Search for the cell housing the specified text and yield its (X, Y) center coordinate. 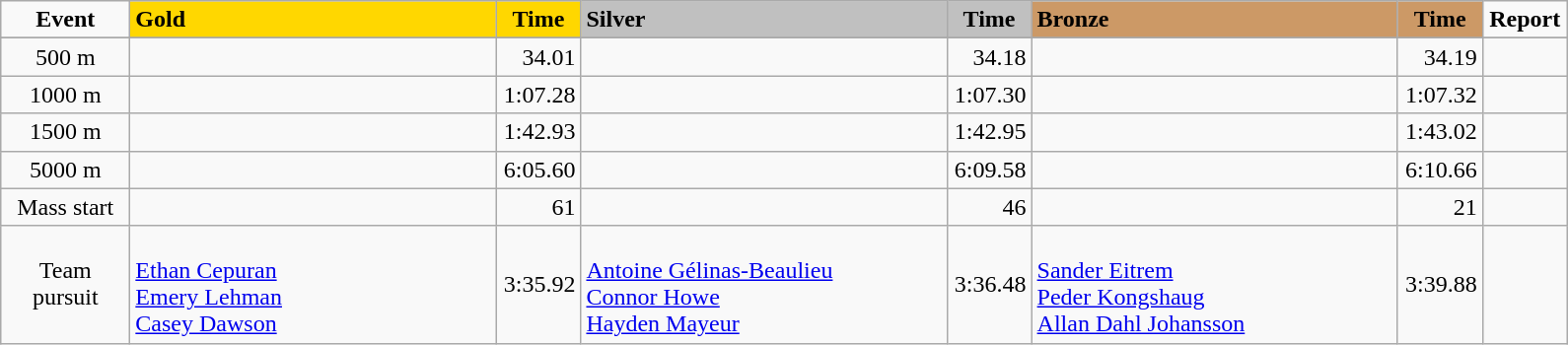
34.19 (1440, 57)
6:10.66 (1440, 170)
1:42.93 (538, 132)
Sander EitremPeder KongshaugAllan Dahl Johansson (1215, 284)
3:36.48 (989, 284)
6:05.60 (538, 170)
1:43.02 (1440, 132)
21 (1440, 207)
3:39.88 (1440, 284)
Mass start (65, 207)
3:35.92 (538, 284)
5000 m (65, 170)
Event (65, 20)
1000 m (65, 95)
500 m (65, 57)
34.18 (989, 57)
6:09.58 (989, 170)
1:07.32 (1440, 95)
Ethan CepuranEmery LehmanCasey Dawson (314, 284)
Team pursuit (65, 284)
Report (1525, 20)
46 (989, 207)
34.01 (538, 57)
1:07.28 (538, 95)
Bronze (1215, 20)
Gold (314, 20)
Antoine Gélinas-BeaulieuConnor HoweHayden Mayeur (763, 284)
1:07.30 (989, 95)
Silver (763, 20)
1:42.95 (989, 132)
1500 m (65, 132)
61 (538, 207)
